Pinpoint the cell where the given text exists, returning its (X, Y) midpoint coordinate. 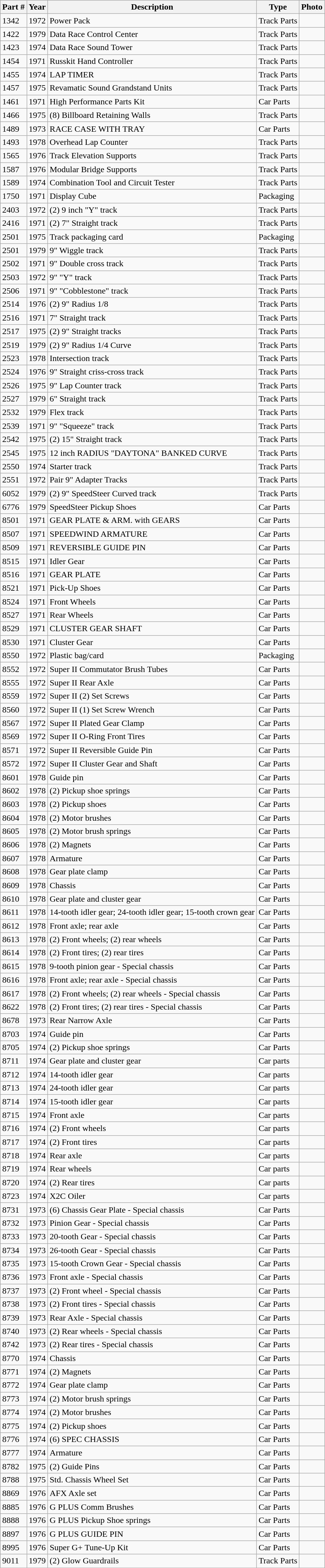
8869 (13, 1493)
12 inch RADIUS "DAYTONA" BANKED CURVE (152, 453)
1587 (13, 169)
Part # (13, 7)
2519 (13, 345)
8705 (13, 1048)
(2) Front tires (152, 1142)
8530 (13, 642)
8733 (13, 1236)
8711 (13, 1061)
8555 (13, 683)
8703 (13, 1034)
8614 (13, 953)
8776 (13, 1439)
8606 (13, 845)
8611 (13, 912)
Modular Bridge Supports (152, 169)
8616 (13, 980)
G PLUS Pickup Shoe springs (152, 1520)
8885 (13, 1507)
8516 (13, 574)
(2) 7" Straight track (152, 223)
9" Wiggle track (152, 250)
8742 (13, 1345)
(2) 9 inch "Y" track (152, 210)
(2) Front wheels; (2) rear wheels (152, 939)
Type (278, 7)
Intersection track (152, 358)
2506 (13, 291)
8527 (13, 615)
8740 (13, 1331)
6052 (13, 493)
AFX Axle set (152, 1493)
Std. Chassis Wheel Set (152, 1480)
Super II O-Ring Front Tires (152, 737)
1589 (13, 183)
8678 (13, 1020)
1457 (13, 88)
8716 (13, 1129)
Front axle - Special chassis (152, 1277)
9" Double cross track (152, 264)
Track Elevation Supports (152, 155)
8613 (13, 939)
Starter track (152, 466)
2524 (13, 372)
8602 (13, 791)
2503 (13, 277)
2523 (13, 358)
Flex track (152, 413)
8609 (13, 885)
Combination Tool and Circuit Tester (152, 183)
9-tooth pinion gear - Special chassis (152, 966)
High Performance Parts Kit (152, 102)
Rear Wheels (152, 615)
8610 (13, 899)
(6) SPEC CHASSIS (152, 1439)
(2) Rear tires (152, 1182)
1422 (13, 34)
8770 (13, 1358)
9" Straight criss-cross track (152, 372)
Super II Plated Gear Clamp (152, 723)
Super G+ Tune-Up Kit (152, 1547)
(2) Rear tires - Special chassis (152, 1345)
8732 (13, 1223)
Idler Gear (152, 561)
Data Race Control Center (152, 34)
6" Straight track (152, 399)
8524 (13, 602)
CLUSTER GEAR SHAFT (152, 629)
8509 (13, 547)
1461 (13, 102)
2539 (13, 426)
GEAR PLATE & ARM. with GEARS (152, 520)
8604 (13, 818)
9" Lap Counter track (152, 385)
Revamatic Sound Grandstand Units (152, 88)
8567 (13, 723)
(2) Front tires; (2) rear tires - Special chassis (152, 1007)
8507 (13, 534)
Front axle (152, 1115)
8715 (13, 1115)
8777 (13, 1453)
Photo (312, 7)
Rear Axle - Special chassis (152, 1318)
8720 (13, 1182)
8501 (13, 520)
24-tooth idler gear (152, 1088)
8736 (13, 1277)
(2) Front tires - Special chassis (152, 1304)
Rear Narrow Axle (152, 1020)
1342 (13, 21)
Pinion Gear - Special chassis (152, 1223)
Rear wheels (152, 1169)
8552 (13, 669)
8607 (13, 858)
Display Cube (152, 196)
8521 (13, 588)
(2) 15" Straight track (152, 439)
Super II Rear Axle (152, 683)
SpeedSteer Pickup Shoes (152, 507)
8571 (13, 750)
Data Race Sound Tower (152, 48)
REVERSIBLE GUIDE PIN (152, 547)
Super II Cluster Gear and Shaft (152, 764)
1423 (13, 48)
8560 (13, 710)
X2C Oiler (152, 1196)
8617 (13, 993)
Super II (2) Set Screws (152, 696)
6776 (13, 507)
Description (152, 7)
(2) Rear wheels - Special chassis (152, 1331)
8615 (13, 966)
15-tooth Crown Gear - Special chassis (152, 1264)
1489 (13, 129)
9011 (13, 1561)
Plastic bag/card (152, 656)
Super II (1) Set Screw Wrench (152, 710)
(2) Glow Guardrails (152, 1561)
8731 (13, 1209)
8737 (13, 1291)
8788 (13, 1480)
8723 (13, 1196)
8774 (13, 1412)
Front axle; rear axle (152, 926)
(2) 9" Straight tracks (152, 331)
1455 (13, 75)
2403 (13, 210)
2542 (13, 439)
(2) Front tires; (2) rear tires (152, 953)
Front Wheels (152, 602)
1493 (13, 142)
8603 (13, 804)
20-tooth Gear - Special chassis (152, 1236)
8717 (13, 1142)
2514 (13, 304)
8775 (13, 1426)
Track packaging card (152, 237)
(6) Chassis Gear Plate - Special chassis (152, 1209)
(2) Guide Pins (152, 1466)
8734 (13, 1250)
14-tooth idler gear (152, 1075)
8739 (13, 1318)
(2) Front wheel - Special chassis (152, 1291)
14-tooth idler gear; 24-tooth idler gear; 15-tooth crown gear (152, 912)
8738 (13, 1304)
8719 (13, 1169)
8735 (13, 1264)
Power Pack (152, 21)
Pair 9" Adapter Tracks (152, 480)
1466 (13, 115)
Year (37, 7)
8888 (13, 1520)
8622 (13, 1007)
GEAR PLATE (152, 574)
SPEEDWIND ARMATURE (152, 534)
8529 (13, 629)
2550 (13, 466)
8772 (13, 1385)
Super II Reversible Guide Pin (152, 750)
(2) 9" Radius 1/8 (152, 304)
9" "Squeeze" track (152, 426)
2416 (13, 223)
2517 (13, 331)
Super II Commutator Brush Tubes (152, 669)
8515 (13, 561)
2551 (13, 480)
26-tooth Gear - Special chassis (152, 1250)
7" Straight track (152, 318)
G PLUS Comm Brushes (152, 1507)
(2) Front wheels (152, 1129)
2532 (13, 413)
8773 (13, 1399)
2545 (13, 453)
8713 (13, 1088)
(2) Front wheels; (2) rear wheels - Special chassis (152, 993)
9" "Y" track (152, 277)
LAP TIMER (152, 75)
Overhead Lap Counter (152, 142)
Russkit Hand Controller (152, 61)
8771 (13, 1372)
8605 (13, 831)
8782 (13, 1466)
8550 (13, 656)
RACE CASE WITH TRAY (152, 129)
Rear axle (152, 1155)
G PLUS GUIDE PIN (152, 1534)
8712 (13, 1075)
8714 (13, 1102)
(2) 9" Radius 1/4 Curve (152, 345)
8897 (13, 1534)
2502 (13, 264)
Cluster Gear (152, 642)
8612 (13, 926)
2527 (13, 399)
8718 (13, 1155)
1454 (13, 61)
Pick-Up Shoes (152, 588)
(2) 9" SpeedSteer Curved track (152, 493)
2516 (13, 318)
8559 (13, 696)
(8) Billboard Retaining Walls (152, 115)
Front axle; rear axle - Special chassis (152, 980)
15-tooth idler gear (152, 1102)
8995 (13, 1547)
2526 (13, 385)
8569 (13, 737)
9" "Cobblestone" track (152, 291)
1750 (13, 196)
8601 (13, 777)
8608 (13, 872)
1565 (13, 155)
8572 (13, 764)
